Scan for the cell matching the given text and deliver its [x, y] coordinate at center. 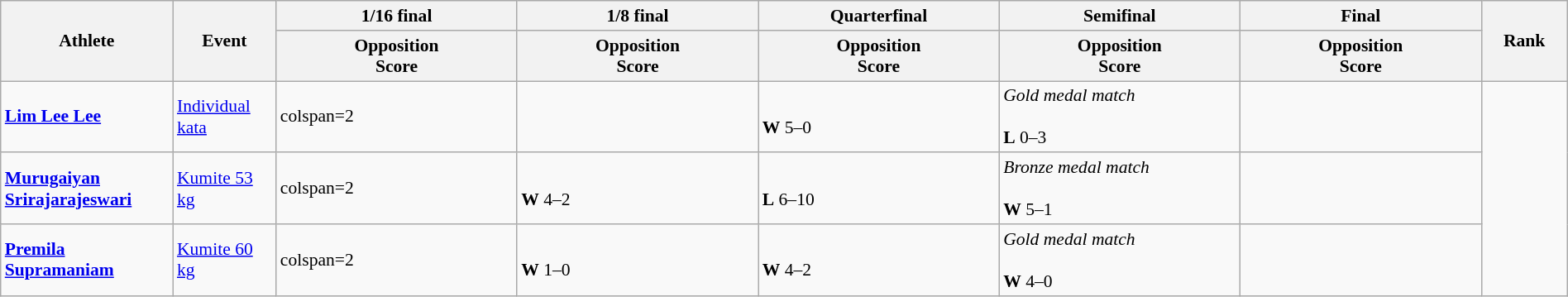
Final [1361, 16]
Kumite 60 kg [225, 260]
Murugaiyan Srirajarajeswari [87, 189]
Lim Lee Lee [87, 117]
Kumite 53 kg [225, 189]
1/16 final [397, 16]
Athlete [87, 41]
Quarterfinal [878, 16]
W 5–0 [878, 117]
Rank [1524, 41]
1/8 final [637, 16]
W 1–0 [637, 260]
Event [225, 41]
Semifinal [1120, 16]
Bronze medal matchW 5–1 [1120, 189]
Gold medal matchL 0–3 [1120, 117]
Premila Supramaniam [87, 260]
Individual kata [225, 117]
Gold medal matchW 4–0 [1120, 260]
L 6–10 [878, 189]
